Determine the [x, y] coordinate at the center of the cell enclosing the given text.  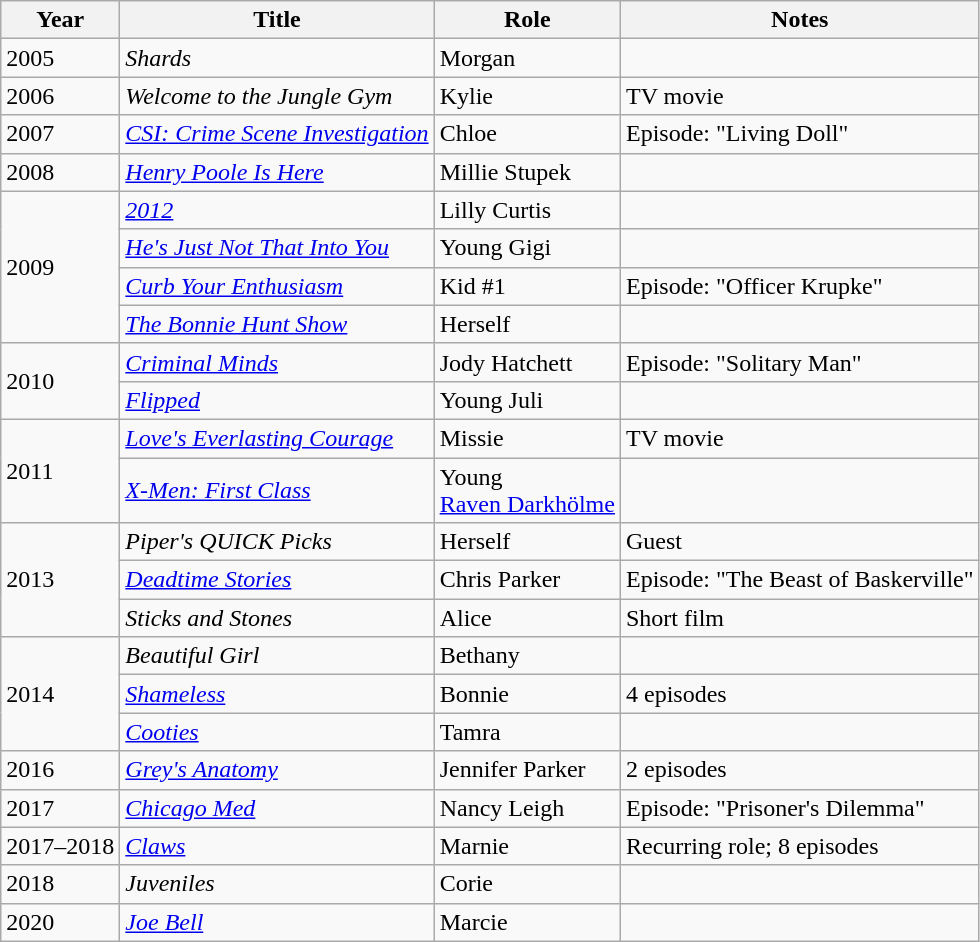
2017–2018 [60, 846]
Alice [527, 618]
Cooties [277, 732]
Chloe [527, 134]
Title [277, 20]
Lilly Curtis [527, 210]
Henry Poole Is Here [277, 172]
Marcie [527, 922]
2014 [60, 694]
2 episodes [800, 770]
CSI: Crime Scene Investigation [277, 134]
2008 [60, 172]
Guest [800, 542]
Welcome to the Jungle Gym [277, 96]
4 episodes [800, 694]
Bonnie [527, 694]
Juveniles [277, 884]
Shards [277, 58]
The Bonnie Hunt Show [277, 324]
Love's Everlasting Courage [277, 438]
X-Men: First Class [277, 490]
Claws [277, 846]
2011 [60, 470]
Episode: "The Beast of Baskerville" [800, 580]
Jody Hatchett [527, 362]
2012 [277, 210]
Joe Bell [277, 922]
Missie [527, 438]
Tamra [527, 732]
2007 [60, 134]
Bethany [527, 656]
Young Raven Darkhölme [527, 490]
Corie [527, 884]
2010 [60, 381]
Notes [800, 20]
Curb Your Enthusiasm [277, 286]
Year [60, 20]
Recurring role; 8 episodes [800, 846]
Flipped [277, 400]
Episode: "Solitary Man" [800, 362]
2016 [60, 770]
Chris Parker [527, 580]
Morgan [527, 58]
Jennifer Parker [527, 770]
Criminal Minds [277, 362]
Kylie [527, 96]
Role [527, 20]
Nancy Leigh [527, 808]
Episode: "Officer Krupke" [800, 286]
Short film [800, 618]
2018 [60, 884]
Beautiful Girl [277, 656]
Grey's Anatomy [277, 770]
Chicago Med [277, 808]
Piper's QUICK Picks [277, 542]
He's Just Not That Into You [277, 248]
2009 [60, 267]
Episode: "Prisoner's Dilemma" [800, 808]
Kid #1 [527, 286]
2020 [60, 922]
2005 [60, 58]
Shameless [277, 694]
Marnie [527, 846]
Sticks and Stones [277, 618]
2006 [60, 96]
Young Juli [527, 400]
Deadtime Stories [277, 580]
Episode: "Living Doll" [800, 134]
2013 [60, 580]
2017 [60, 808]
Young Gigi [527, 248]
Millie Stupek [527, 172]
